Capture the cell that displays the provided text and extract its [x, y] central coordinate. 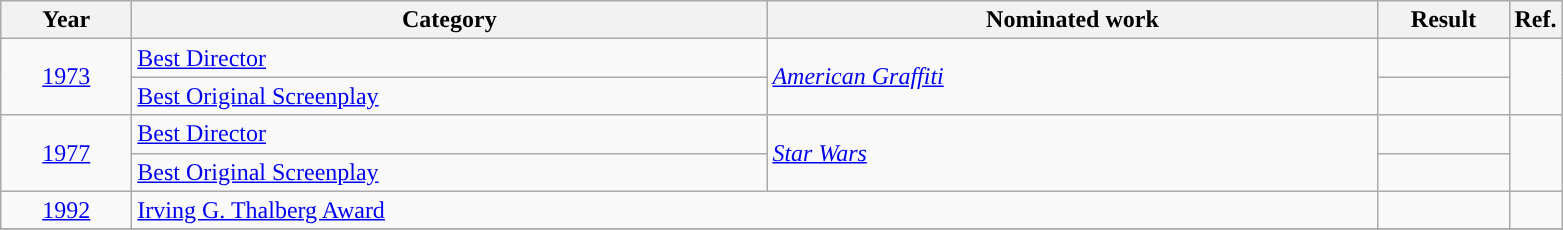
1973 [66, 77]
Ref. [1536, 20]
Result [1444, 20]
Star Wars [1072, 153]
Category [450, 20]
Year [66, 20]
1977 [66, 153]
Irving G. Thalberg Award [755, 210]
American Graffiti [1072, 77]
Nominated work [1072, 20]
1992 [66, 210]
